Output the (X, Y) coordinate of the center of the cell containing the given text.  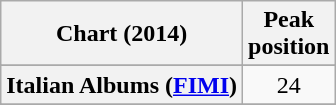
Italian Albums (FIMI) (122, 85)
Chart (2014) (122, 34)
24 (289, 85)
Peakposition (289, 34)
